Output the (X, Y) coordinate of the center of the cell containing the given text.  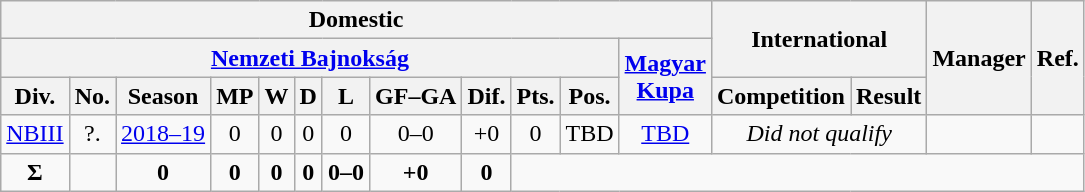
Pts. (536, 96)
MagyarKupa (665, 77)
W (276, 96)
Ref. (1058, 58)
Manager (979, 58)
No. (92, 96)
Dif. (486, 96)
?. (92, 134)
GF–GA (416, 96)
D (308, 96)
Did not qualify (818, 134)
Σ (35, 172)
Nemzeti Bajnokság (310, 58)
Domestic (356, 20)
L (346, 96)
Pos. (590, 96)
Season (164, 96)
Competition (780, 96)
International (818, 39)
NBIII (35, 134)
Result (888, 96)
MP (235, 96)
2018–19 (164, 134)
Div. (35, 96)
